Return the (X, Y) coordinate for the center point of the cell that contains the specified text.  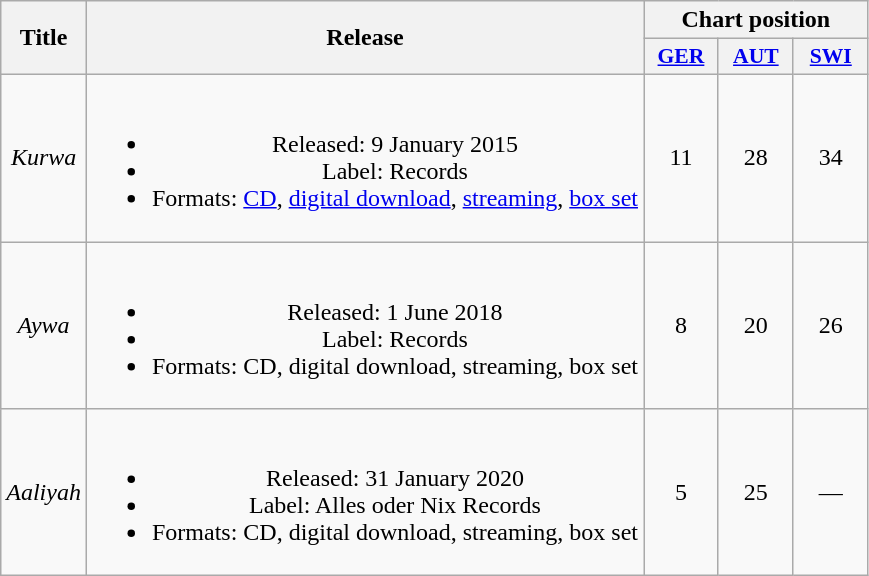
28 (756, 158)
SWI (830, 57)
AUT (756, 57)
25 (756, 492)
11 (682, 158)
5 (682, 492)
Kurwa (44, 158)
34 (830, 158)
GER (682, 57)
Released: 1 June 2018Label: RecordsFormats: CD, digital download, streaming, box set (364, 326)
Released: 9 January 2015Label: RecordsFormats: CD, digital download, streaming, box set (364, 158)
26 (830, 326)
Release (364, 38)
Aaliyah (44, 492)
8 (682, 326)
Released: 31 January 2020Label: Alles oder Nix RecordsFormats: CD, digital download, streaming, box set (364, 492)
Chart position (756, 20)
Aywa (44, 326)
20 (756, 326)
Title (44, 38)
— (830, 492)
